Return the (X, Y) coordinate for the center point of the cell that contains the specified text.  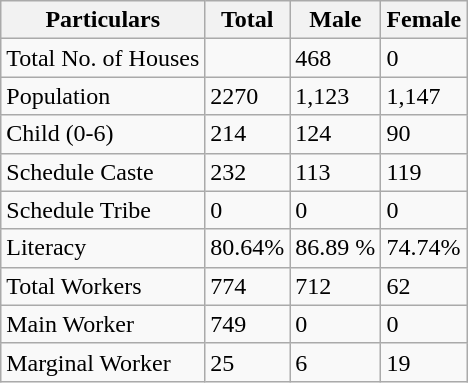
468 (336, 58)
62 (424, 286)
2270 (248, 96)
Marginal Worker (103, 362)
86.89 % (336, 248)
113 (336, 172)
Total No. of Houses (103, 58)
25 (248, 362)
80.64% (248, 248)
Child (0-6) (103, 134)
Schedule Tribe (103, 210)
19 (424, 362)
Particulars (103, 20)
Schedule Caste (103, 172)
Main Worker (103, 324)
712 (336, 286)
Male (336, 20)
74.74% (424, 248)
Total (248, 20)
Population (103, 96)
749 (248, 324)
Total Workers (103, 286)
Literacy (103, 248)
119 (424, 172)
90 (424, 134)
774 (248, 286)
1,147 (424, 96)
Female (424, 20)
1,123 (336, 96)
232 (248, 172)
214 (248, 134)
124 (336, 134)
6 (336, 362)
